Output the [x, y] coordinate of the center of the cell containing the given text.  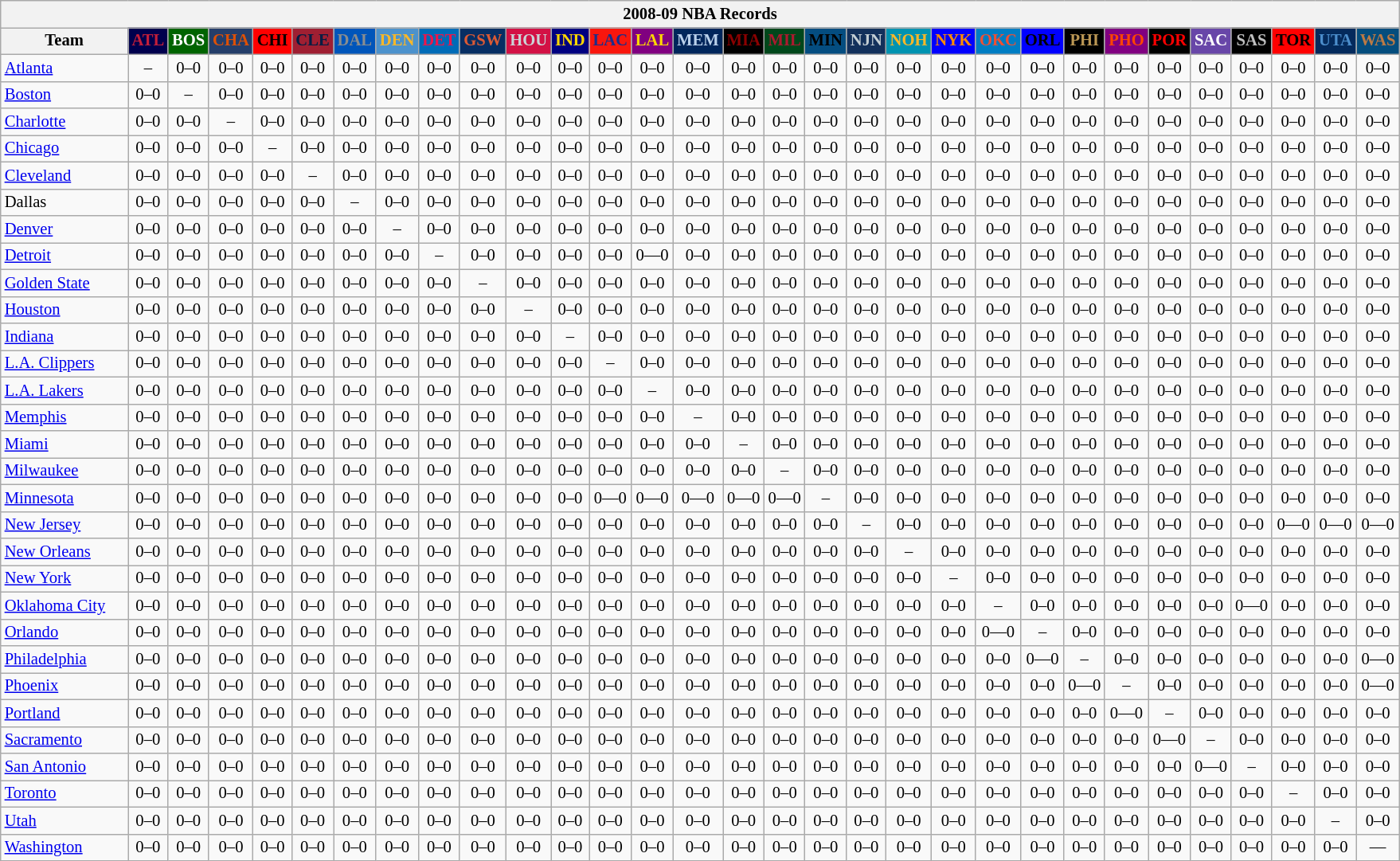
PHI [1085, 41]
New Orleans [65, 552]
2008-09 NBA Records [701, 14]
L.A. Clippers [65, 363]
Detroit [65, 256]
NYK [953, 41]
Portland [65, 713]
BOS [188, 41]
Denver [65, 229]
Chicago [65, 148]
DEN [397, 41]
NJN [866, 41]
OKC [999, 41]
Memphis [65, 417]
Phoenix [65, 686]
Team [65, 41]
Milwaukee [65, 471]
TOR [1293, 41]
Atlanta [65, 68]
ATL [148, 41]
SAC [1210, 41]
Toronto [65, 793]
Oklahoma City [65, 605]
MIA [744, 41]
LAC [610, 41]
— [1378, 847]
New York [65, 578]
Philadelphia [65, 659]
UTA [1335, 41]
Washington [65, 847]
Minnesota [65, 498]
MIL [785, 41]
DAL [355, 41]
Utah [65, 820]
IND [570, 41]
L.A. Lakers [65, 390]
MEM [698, 41]
PHO [1126, 41]
WAS [1378, 41]
Dallas [65, 202]
HOU [529, 41]
Orlando [65, 632]
Charlotte [65, 122]
GSW [483, 41]
NOH [909, 41]
Indiana [65, 337]
MIN [826, 41]
POR [1169, 41]
Sacramento [65, 740]
ORL [1042, 41]
Houston [65, 310]
DET [439, 41]
Cleveland [65, 175]
New Jersey [65, 525]
SAS [1252, 41]
San Antonio [65, 767]
CHA [231, 41]
CHI [272, 41]
CLE [312, 41]
Golden State [65, 283]
LAL [652, 41]
Boston [65, 95]
Miami [65, 444]
